Find where the given text appears and provide that cell's center as (x, y) coordinate. 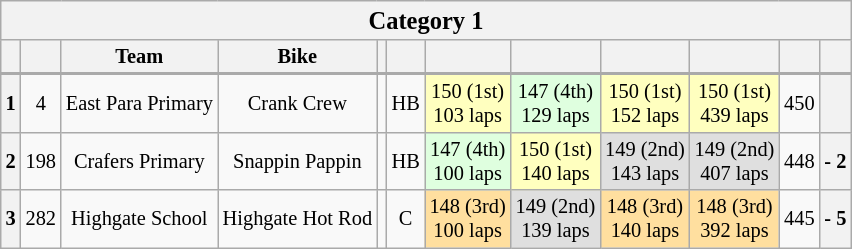
East Para Primary (140, 103)
- 2 (835, 161)
Team (140, 57)
149 (2nd) 407 laps (735, 161)
450 (799, 103)
Crank Crew (298, 103)
Category 1 (426, 20)
Crafers Primary (140, 161)
448 (799, 161)
C (406, 219)
1 (11, 103)
147 (4th) 100 laps (468, 161)
Snappin Pappin (298, 161)
Bike (298, 57)
147 (4th) 129 laps (556, 103)
148 (3rd) 392 laps (735, 219)
198 (41, 161)
- 5 (835, 219)
2 (11, 161)
3 (11, 219)
150 (1st) 152 laps (645, 103)
150 (1st) 439 laps (735, 103)
148 (3rd) 140 laps (645, 219)
Highgate Hot Rod (298, 219)
445 (799, 219)
Highgate School (140, 219)
282 (41, 219)
150 (1st) 103 laps (468, 103)
150 (1st) 140 laps (556, 161)
148 (3rd) 100 laps (468, 219)
149 (2nd) 143 laps (645, 161)
149 (2nd) 139 laps (556, 219)
4 (41, 103)
